Identify which cell holds the provided text, then report its [x, y] central coordinate. 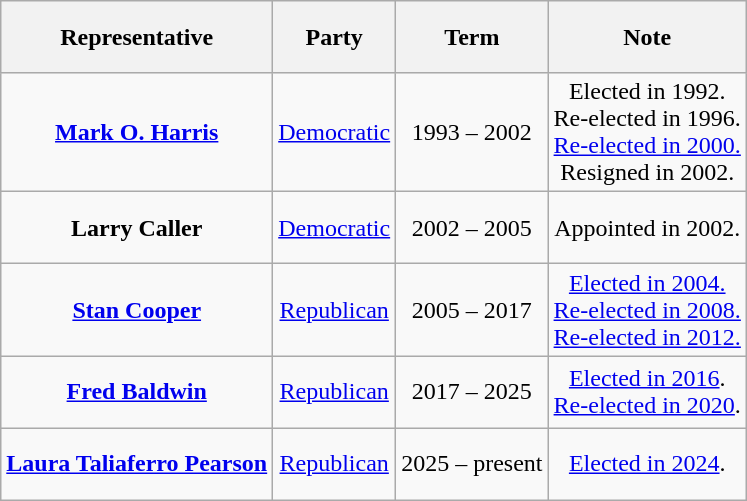
Elected in 2024. [647, 464]
Elected in 2004.Re-elected in 2008.Re-elected in 2012. [647, 310]
Representative [137, 37]
2025 – present [472, 464]
Elected in 2016.Re-elected in 2020. [647, 392]
Laura Taliaferro Pearson [137, 464]
1993 – 2002 [472, 132]
Fred Baldwin [137, 392]
Appointed in 2002. [647, 228]
Stan Cooper [137, 310]
2005 – 2017 [472, 310]
Elected in 1992.Re-elected in 1996.Re-elected in 2000.Resigned in 2002. [647, 132]
Mark O. Harris [137, 132]
2002 – 2005 [472, 228]
Larry Caller [137, 228]
Term [472, 37]
Note [647, 37]
2017 – 2025 [472, 392]
Party [334, 37]
